Extract the (x, y) coordinate from the center of the cell holding the provided text.  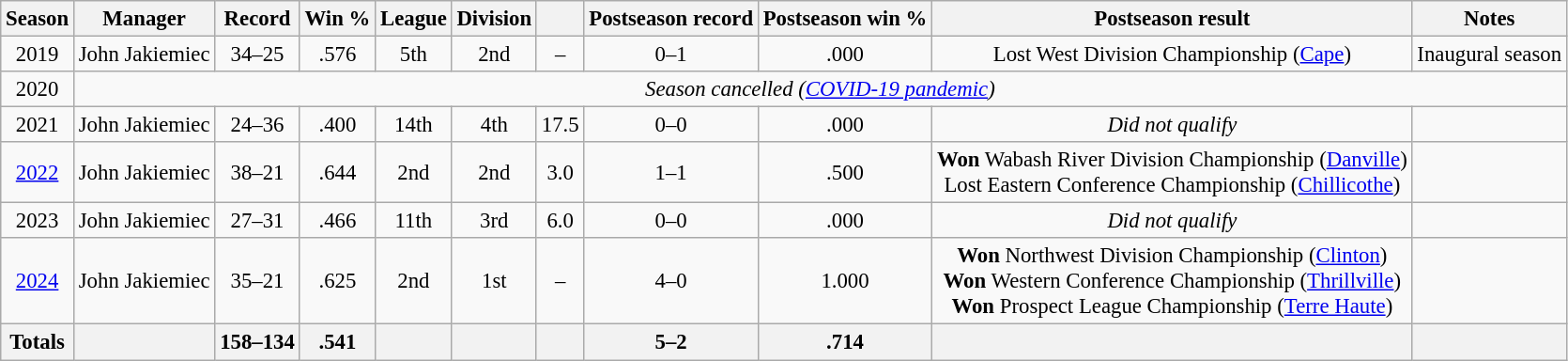
5th (413, 55)
.500 (845, 173)
6.0 (560, 221)
.576 (337, 55)
.400 (337, 125)
2019 (38, 55)
2023 (38, 221)
2020 (38, 89)
2024 (38, 282)
Postseason win % (845, 19)
11th (413, 221)
Win % (337, 19)
3rd (494, 221)
Won Wabash River Division Championship (Danville) Lost Eastern Conference Championship (Chillicothe) (1172, 173)
4th (494, 125)
Season cancelled (COVID-19 pandemic) (820, 89)
Lost West Division Championship (Cape) (1172, 55)
Won Northwest Division Championship (Clinton) Won Western Conference Championship (Thrillville) Won Prospect League Championship (Terre Haute) (1172, 282)
158–134 (257, 342)
Manager (144, 19)
Inaugural season (1489, 55)
League (413, 19)
Postseason record (670, 19)
1st (494, 282)
14th (413, 125)
2022 (38, 173)
34–25 (257, 55)
.714 (845, 342)
.644 (337, 173)
35–21 (257, 282)
2021 (38, 125)
Notes (1489, 19)
1.000 (845, 282)
Postseason result (1172, 19)
27–31 (257, 221)
24–36 (257, 125)
38–21 (257, 173)
.541 (337, 342)
Season (38, 19)
1–1 (670, 173)
.625 (337, 282)
0–1 (670, 55)
5–2 (670, 342)
Division (494, 19)
17.5 (560, 125)
Totals (38, 342)
Record (257, 19)
4–0 (670, 282)
.466 (337, 221)
3.0 (560, 173)
